For the text-containing cell, return its midpoint in [x, y] coordinate format. 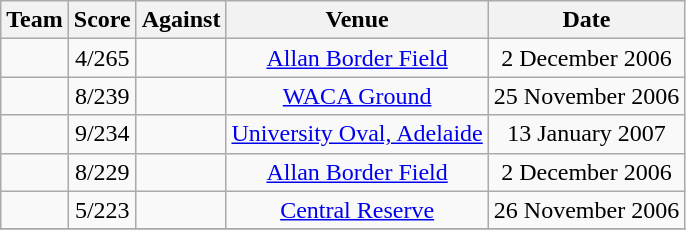
4/265 [102, 58]
University Oval, Adelaide [357, 134]
Date [586, 20]
13 January 2007 [586, 134]
Venue [357, 20]
26 November 2006 [586, 210]
9/234 [102, 134]
WACA Ground [357, 96]
Score [102, 20]
25 November 2006 [586, 96]
Team [35, 20]
8/239 [102, 96]
5/223 [102, 210]
Central Reserve [357, 210]
Against [181, 20]
8/229 [102, 172]
